Scan for the cell matching the given text and deliver its [x, y] coordinate at center. 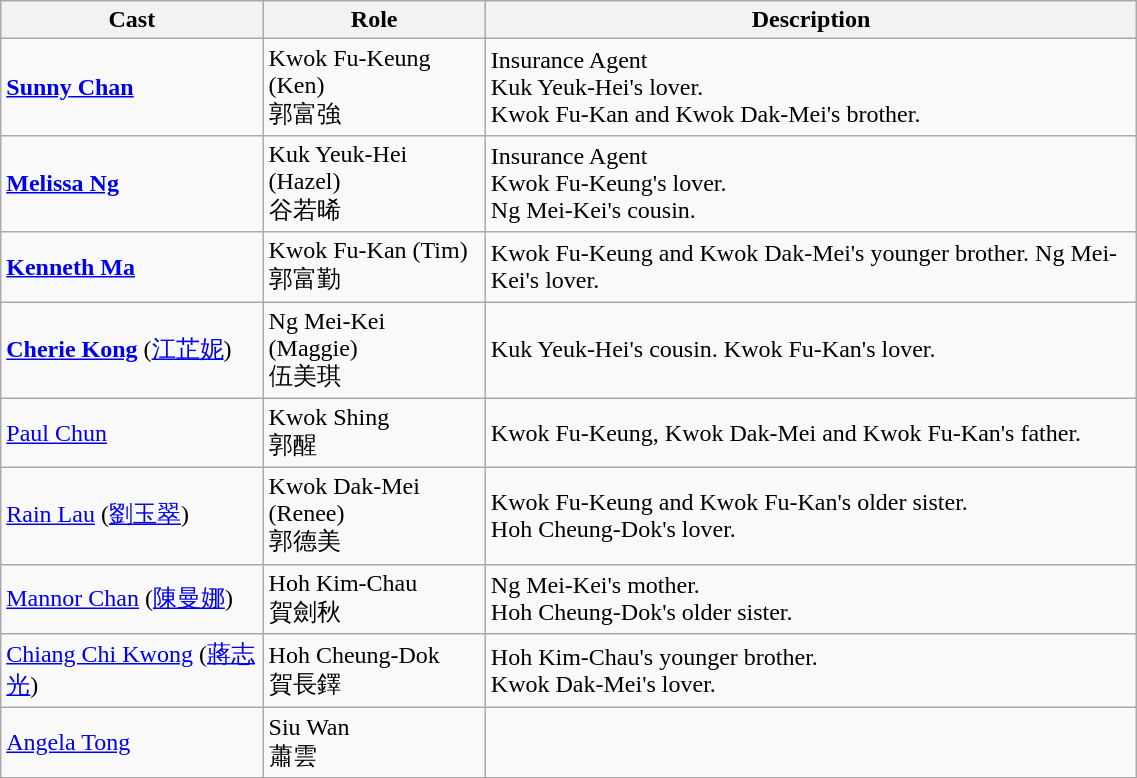
Kenneth Ma [132, 267]
Kuk Yeuk-Hei's cousin. Kwok Fu-Kan's lover. [811, 350]
Description [811, 20]
Chiang Chi Kwong (蔣志光) [132, 671]
Kwok Fu-Kan (Tim) 郭富勤 [374, 267]
Mannor Chan (陳曼娜) [132, 599]
Kwok Shing 郭醒 [374, 433]
Angela Tong [132, 743]
Ng Mei-Kei's mother. Hoh Cheung-Dok's older sister. [811, 599]
Kwok Fu-Keung and Kwok Fu-Kan's older sister. Hoh Cheung-Dok's lover. [811, 516]
Role [374, 20]
Paul Chun [132, 433]
Cast [132, 20]
Kwok Dak-Mei (Renee) 郭德美 [374, 516]
Kwok Fu-Keung (Ken) 郭富強 [374, 88]
Kwok Fu-Keung and Kwok Dak-Mei's younger brother. Ng Mei-Kei's lover. [811, 267]
Hoh Kim-Chau 賀劍秋 [374, 599]
Hoh Kim-Chau's younger brother. Kwok Dak-Mei's lover. [811, 671]
Kuk Yeuk-Hei (Hazel) 谷若晞 [374, 184]
Insurance Agent Kwok Fu-Keung's lover. Ng Mei-Kei's cousin. [811, 184]
Melissa Ng [132, 184]
Rain Lau (劉玉翠) [132, 516]
Siu Wan 蕭雲 [374, 743]
Ng Mei-Kei (Maggie) 伍美琪 [374, 350]
Hoh Cheung-Dok 賀長鐸 [374, 671]
Cherie Kong (江芷妮) [132, 350]
Kwok Fu-Keung, Kwok Dak-Mei and Kwok Fu-Kan's father. [811, 433]
Insurance Agent Kuk Yeuk-Hei's lover. Kwok Fu-Kan and Kwok Dak-Mei's brother. [811, 88]
Sunny Chan [132, 88]
